Scan for the cell matching the given text and deliver its (x, y) coordinate at center. 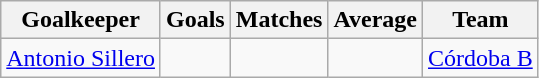
Goals (195, 20)
Córdoba B (481, 58)
Average (376, 20)
Team (481, 20)
Antonio Sillero (81, 58)
Matches (279, 20)
Goalkeeper (81, 20)
